Search for the cell housing the specified text and yield its (x, y) center coordinate. 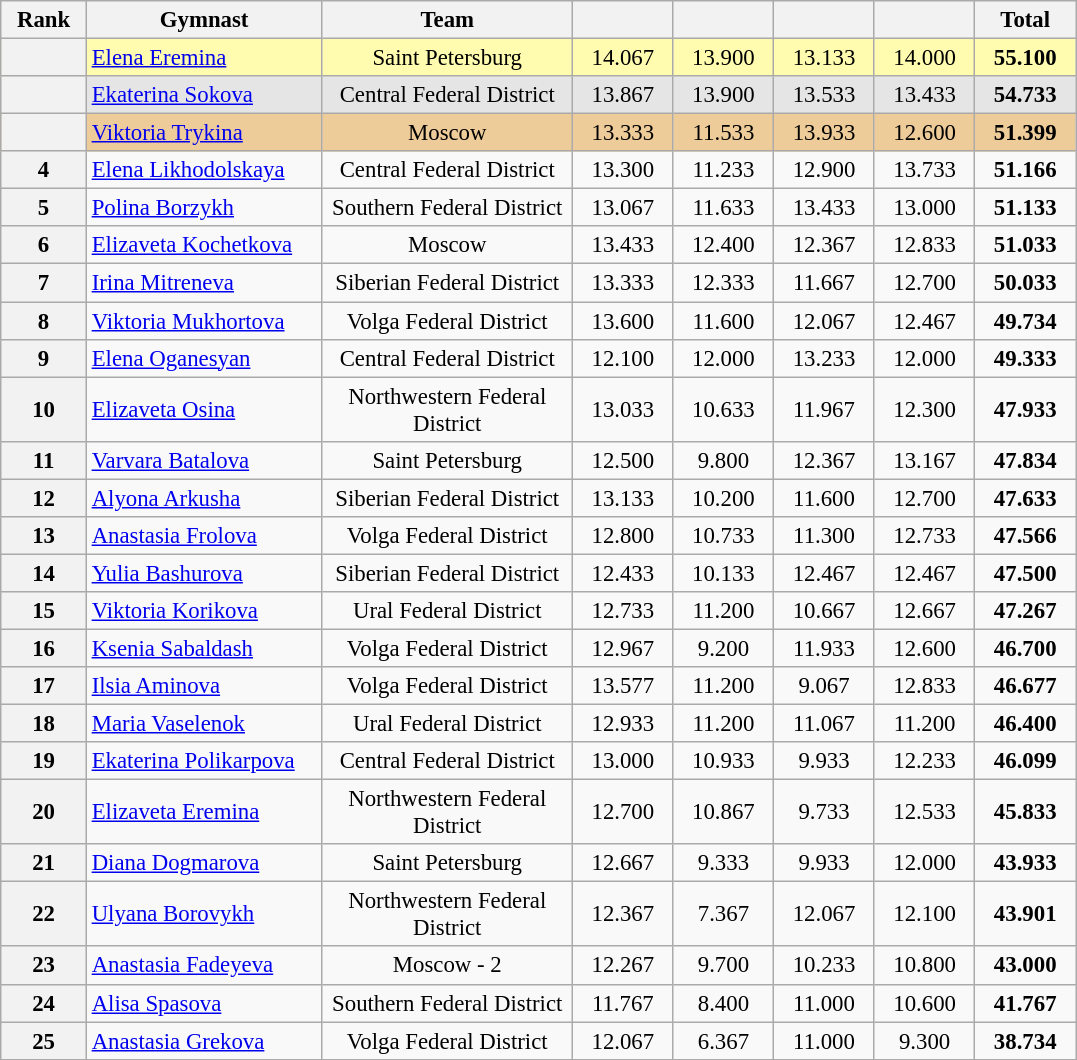
21 (44, 863)
6 (44, 245)
12.933 (624, 724)
5 (44, 208)
10.133 (724, 573)
11.233 (724, 170)
12.433 (624, 573)
13.533 (824, 95)
23 (44, 966)
46.700 (1026, 648)
14.067 (624, 58)
11.633 (724, 208)
51.033 (1026, 245)
Alyona Arkusha (204, 498)
Anastasia Frolova (204, 536)
47.566 (1026, 536)
14.000 (924, 58)
19 (44, 761)
11.767 (624, 1003)
47.834 (1026, 460)
11 (44, 460)
9.800 (724, 460)
Gymnast (204, 20)
Viktoria Mukhortova (204, 321)
49.333 (1026, 358)
Elizaveta Kochetkova (204, 245)
20 (44, 812)
Irina Mitreneva (204, 283)
8 (44, 321)
13.577 (624, 686)
13.067 (624, 208)
10.867 (724, 812)
12.267 (624, 966)
11.967 (824, 410)
46.400 (1026, 724)
Diana Dogmarova (204, 863)
Ekaterina Sokova (204, 95)
12.500 (624, 460)
47.633 (1026, 498)
11.667 (824, 283)
Maria Vaselenok (204, 724)
9.333 (724, 863)
13.167 (924, 460)
12 (44, 498)
13.600 (624, 321)
8.400 (724, 1003)
43.901 (1026, 914)
Team (448, 20)
12.900 (824, 170)
43.000 (1026, 966)
6.367 (724, 1041)
9 (44, 358)
12.967 (624, 648)
51.133 (1026, 208)
Elena Eremina (204, 58)
13 (44, 536)
9.067 (824, 686)
15 (44, 611)
Elizaveta Osina (204, 410)
46.099 (1026, 761)
16 (44, 648)
Total (1026, 20)
47.933 (1026, 410)
46.677 (1026, 686)
10.233 (824, 966)
55.100 (1026, 58)
10.633 (724, 410)
Varvara Batalova (204, 460)
10.200 (724, 498)
47.267 (1026, 611)
Rank (44, 20)
9.300 (924, 1041)
Alisa Spasova (204, 1003)
Ksenia Sabaldash (204, 648)
13.233 (824, 358)
Anastasia Fadeyeva (204, 966)
12.233 (924, 761)
11.300 (824, 536)
24 (44, 1003)
13.733 (924, 170)
Elena Likhodolskaya (204, 170)
45.833 (1026, 812)
10.800 (924, 966)
10.933 (724, 761)
9.700 (724, 966)
18 (44, 724)
50.033 (1026, 283)
49.734 (1026, 321)
12.333 (724, 283)
12.800 (624, 536)
Yulia Bashurova (204, 573)
13.033 (624, 410)
43.933 (1026, 863)
Viktoria Trykina (204, 133)
Elena Oganesyan (204, 358)
41.767 (1026, 1003)
Elizaveta Eremina (204, 812)
10.667 (824, 611)
54.733 (1026, 95)
Anastasia Grekova (204, 1041)
Moscow - 2 (448, 966)
47.500 (1026, 573)
14 (44, 573)
51.399 (1026, 133)
Ulyana Borovykh (204, 914)
17 (44, 686)
11.933 (824, 648)
22 (44, 914)
7.367 (724, 914)
4 (44, 170)
Ekaterina Polikarpova (204, 761)
11.533 (724, 133)
12.533 (924, 812)
Viktoria Korikova (204, 611)
13.300 (624, 170)
51.166 (1026, 170)
13.867 (624, 95)
12.300 (924, 410)
Polina Borzykh (204, 208)
9.733 (824, 812)
10.600 (924, 1003)
25 (44, 1041)
Ilsia Aminova (204, 686)
12.400 (724, 245)
10 (44, 410)
13.933 (824, 133)
7 (44, 283)
9.200 (724, 648)
10.733 (724, 536)
11.067 (824, 724)
38.734 (1026, 1041)
